Search for the cell housing the specified text and yield its (X, Y) center coordinate. 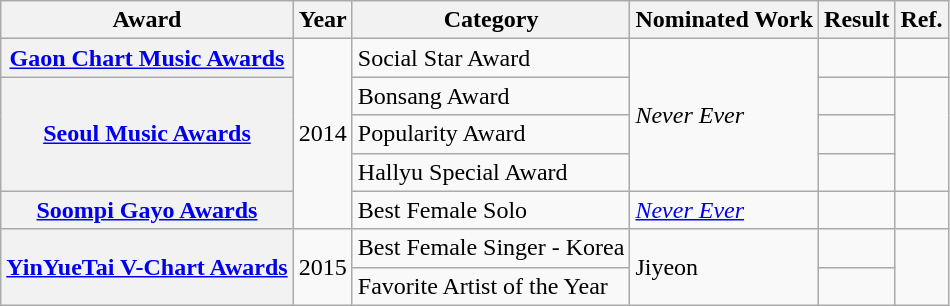
YinYueTai V-Chart Awards (147, 267)
Ref. (922, 20)
Soompi Gayo Awards (147, 210)
2015 (322, 267)
Favorite Artist of the Year (491, 286)
Best Female Solo (491, 210)
Jiyeon (724, 267)
Gaon Chart Music Awards (147, 58)
Seoul Music Awards (147, 134)
Year (322, 20)
Award (147, 20)
Bonsang Award (491, 96)
Hallyu Special Award (491, 172)
Nominated Work (724, 20)
Popularity Award (491, 134)
Social Star Award (491, 58)
Best Female Singer - Korea (491, 248)
2014 (322, 134)
Result (857, 20)
Category (491, 20)
